Identify which cell holds the provided text, then report its (x, y) central coordinate. 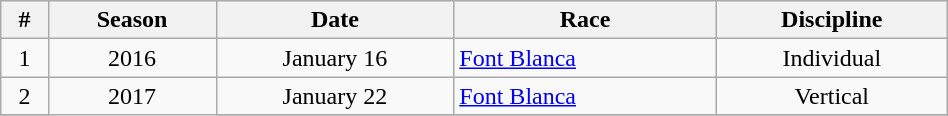
2017 (132, 96)
# (24, 20)
2 (24, 96)
2016 (132, 58)
Date (335, 20)
Season (132, 20)
Race (585, 20)
Discipline (832, 20)
January 16 (335, 58)
1 (24, 58)
January 22 (335, 96)
Vertical (832, 96)
Individual (832, 58)
